Return (x, y) of the center of cell containing provided text 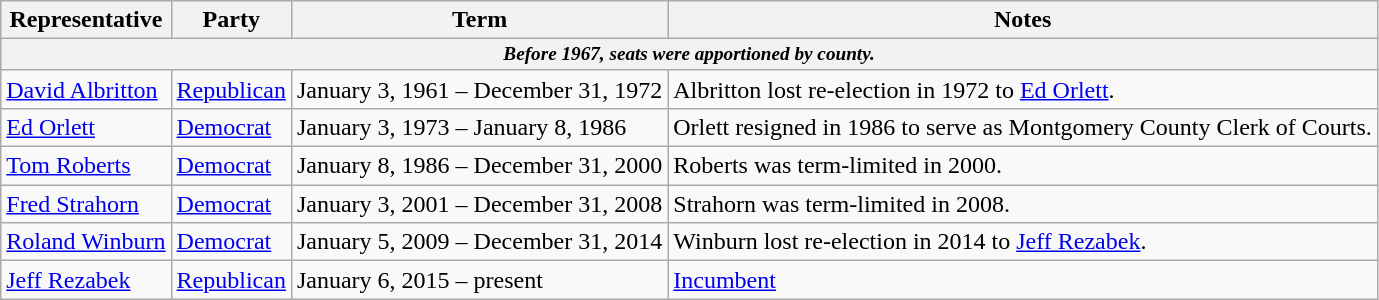
Representative (86, 20)
Roberts was term-limited in 2000. (1023, 166)
Ed Orlett (86, 128)
Strahorn was term-limited in 2008. (1023, 204)
Roland Winburn (86, 242)
Orlett resigned in 1986 to serve as Montgomery County Clerk of Courts. (1023, 128)
January 5, 2009 – December 31, 2014 (479, 242)
Jeff Rezabek (86, 280)
David Albritton (86, 89)
January 3, 1961 – December 31, 1972 (479, 89)
Tom Roberts (86, 166)
Party (231, 20)
Before 1967, seats were apportioned by county. (690, 55)
January 8, 1986 – December 31, 2000 (479, 166)
January 6, 2015 – present (479, 280)
Albritton lost re-election in 1972 to Ed Orlett. (1023, 89)
Incumbent (1023, 280)
Fred Strahorn (86, 204)
Notes (1023, 20)
January 3, 2001 – December 31, 2008 (479, 204)
Term (479, 20)
Winburn lost re-election in 2014 to Jeff Rezabek. (1023, 242)
January 3, 1973 – January 8, 1986 (479, 128)
